Scan for the cell matching the given text and deliver its [X, Y] coordinate at center. 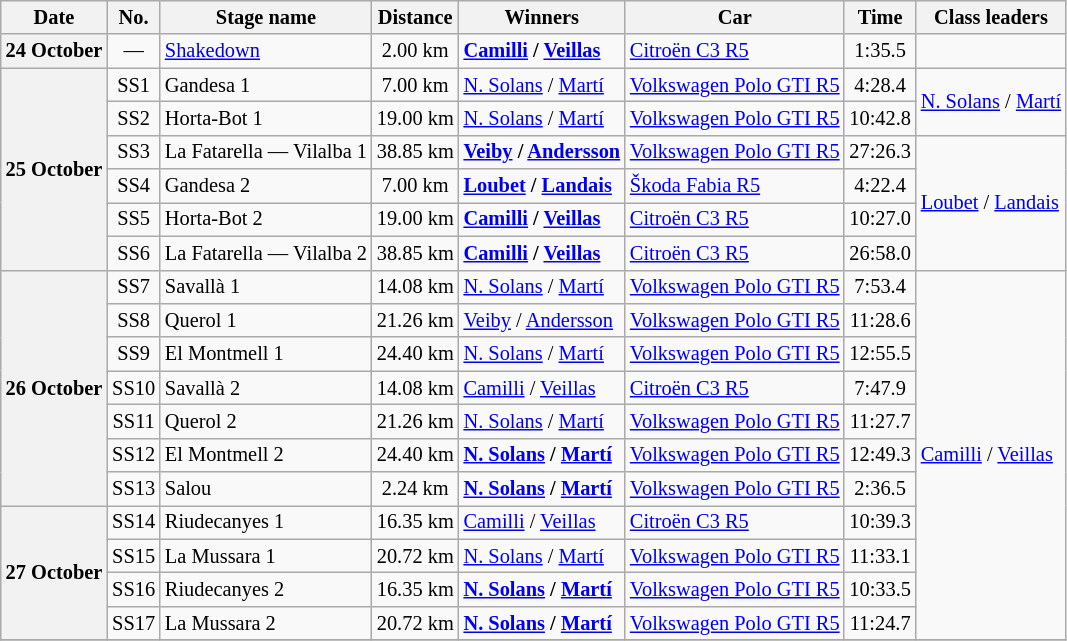
11:28.6 [880, 320]
La Fatarella — Vilalba 2 [266, 253]
Winners [542, 17]
SS3 [134, 152]
El Montmell 1 [266, 354]
26:58.0 [880, 253]
— [134, 51]
4:28.4 [880, 85]
10:39.3 [880, 522]
12:49.3 [880, 455]
Class leaders [991, 17]
SS7 [134, 287]
Querol 2 [266, 421]
SS10 [134, 388]
4:22.4 [880, 186]
2.24 km [416, 489]
No. [134, 17]
11:33.1 [880, 556]
Horta-Bot 2 [266, 219]
SS17 [134, 623]
Date [54, 17]
Škoda Fabia R5 [734, 186]
10:27.0 [880, 219]
26 October [54, 388]
SS9 [134, 354]
La Fatarella — Vilalba 1 [266, 152]
7:53.4 [880, 287]
Salou [266, 489]
SS15 [134, 556]
SS11 [134, 421]
27:26.3 [880, 152]
SS4 [134, 186]
Riudecanyes 2 [266, 589]
Horta-Bot 1 [266, 118]
La Mussara 2 [266, 623]
SS12 [134, 455]
25 October [54, 169]
Savallà 2 [266, 388]
12:55.5 [880, 354]
Time [880, 17]
SS16 [134, 589]
10:33.5 [880, 589]
10:42.8 [880, 118]
2.00 km [416, 51]
Querol 1 [266, 320]
Gandesa 1 [266, 85]
SS5 [134, 219]
7:47.9 [880, 388]
Car [734, 17]
Distance [416, 17]
Riudecanyes 1 [266, 522]
SS1 [134, 85]
Stage name [266, 17]
2:36.5 [880, 489]
1:35.5 [880, 51]
Shakedown [266, 51]
24 October [54, 51]
Savallà 1 [266, 287]
SS13 [134, 489]
SS14 [134, 522]
Gandesa 2 [266, 186]
11:24.7 [880, 623]
27 October [54, 572]
La Mussara 1 [266, 556]
SS6 [134, 253]
El Montmell 2 [266, 455]
SS2 [134, 118]
11:27.7 [880, 421]
SS8 [134, 320]
